Extract the (x, y) coordinate from the center of the cell holding the provided text.  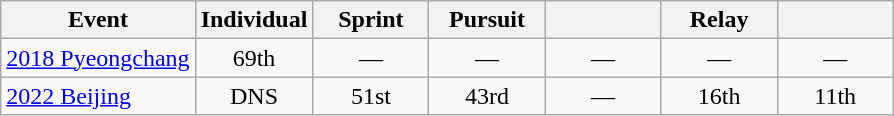
Individual (254, 20)
2018 Pyeongchang (98, 58)
51st (371, 96)
16th (719, 96)
Event (98, 20)
69th (254, 58)
Relay (719, 20)
Sprint (371, 20)
11th (835, 96)
43rd (487, 96)
Pursuit (487, 20)
2022 Beijing (98, 96)
DNS (254, 96)
